Determine the [x, y] coordinate at the center of the cell enclosing the given text.  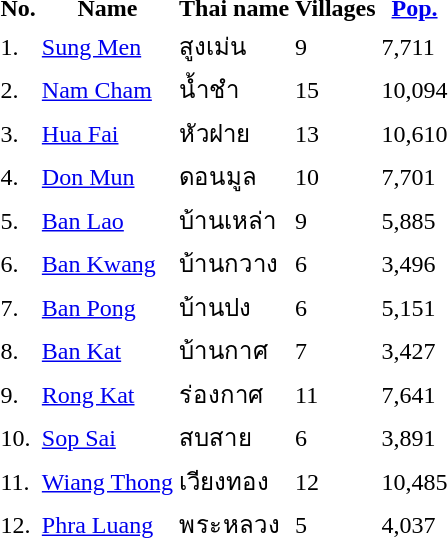
15 [336, 90]
ร่องกาศ [234, 394]
Sung Men [107, 46]
Ban Lao [107, 220]
สบสาย [234, 438]
Nam Cham [107, 90]
น้ำชำ [234, 90]
10 [336, 176]
สูงเม่น [234, 46]
7 [336, 350]
บ้านเหล่า [234, 220]
Don Mun [107, 176]
บ้านปง [234, 307]
ดอนมูล [234, 176]
Wiang Thong [107, 481]
บ้านกวาง [234, 264]
Ban Kwang [107, 264]
Ban Pong [107, 307]
12 [336, 481]
Rong Kat [107, 394]
11 [336, 394]
เวียงทอง [234, 481]
Sop Sai [107, 438]
13 [336, 133]
Ban Kat [107, 350]
หัวฝาย [234, 133]
Hua Fai [107, 133]
บ้านกาศ [234, 350]
